Extract the (x, y) coordinate from the center of the cell holding the provided text.  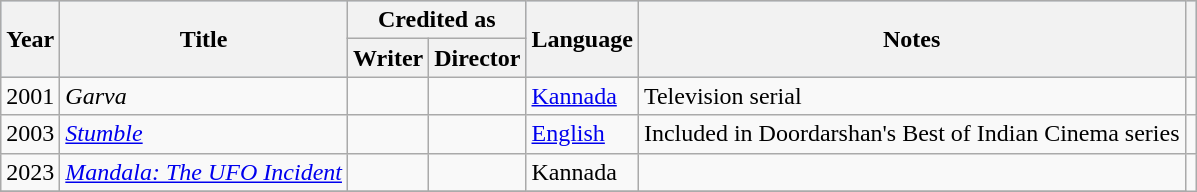
Television serial (912, 96)
Garva (204, 96)
Mandala: The UFO Incident (204, 172)
Title (204, 39)
2001 (30, 96)
Language (582, 39)
Year (30, 39)
Notes (912, 39)
2023 (30, 172)
Writer (388, 58)
English (582, 134)
2003 (30, 134)
Credited as (436, 20)
Stumble (204, 134)
Director (478, 58)
Included in Doordarshan's Best of Indian Cinema series (912, 134)
